Detect which cell encompasses the target text, then output its [X, Y] center coordinate. 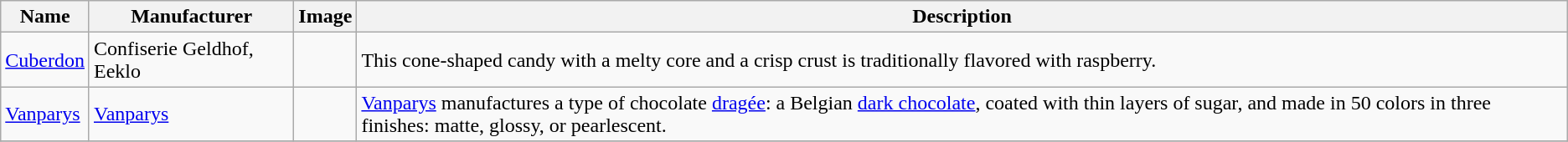
Image [325, 17]
Cuberdon [45, 60]
Manufacturer [191, 17]
Name [45, 17]
Description [962, 17]
This cone-shaped candy with a melty core and a crisp crust is traditionally flavored with raspberry. [962, 60]
Confiserie Geldhof, Eeklo [191, 60]
